Provide the (X, Y) coordinate of the cell's center where the given text is located.  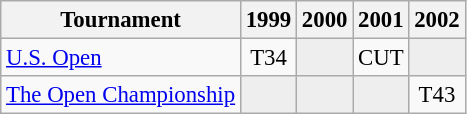
T43 (437, 95)
2002 (437, 20)
Tournament (121, 20)
The Open Championship (121, 95)
T34 (268, 58)
2001 (381, 20)
CUT (381, 58)
U.S. Open (121, 58)
1999 (268, 20)
2000 (325, 20)
